Locate the cell with the specified text and output its (X, Y) center coordinate. 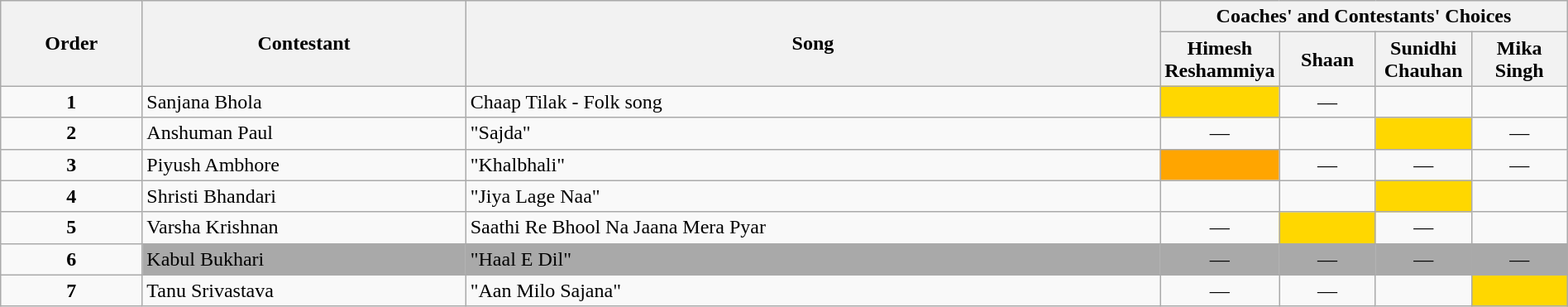
Kabul Bukhari (304, 259)
Order (71, 43)
Tanu Srivastava (304, 290)
Shaan (1327, 60)
"Sajda" (812, 133)
Contestant (304, 43)
4 (71, 196)
3 (71, 165)
"Aan Milo Sajana" (812, 290)
"Khalbhali" (812, 165)
5 (71, 228)
Piyush Ambhore (304, 165)
Anshuman Paul (304, 133)
Sunidhi Chauhan (1423, 60)
"Haal E Dil" (812, 259)
Saathi Re Bhool Na Jaana Mera Pyar (812, 228)
Himesh Reshammiya (1220, 60)
2 (71, 133)
7 (71, 290)
Chaap Tilak - Folk song (812, 102)
1 (71, 102)
6 (71, 259)
Mika Singh (1519, 60)
"Jiya Lage Naa" (812, 196)
Coaches' and Contestants' Choices (1365, 17)
Sanjana Bhola (304, 102)
Shristi Bhandari (304, 196)
Varsha Krishnan (304, 228)
Song (812, 43)
